Output the [x, y] coordinate of the center of the cell containing the given text.  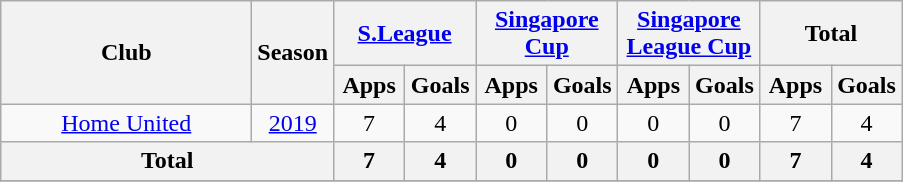
Singapore Cup [547, 34]
S.League [405, 34]
SingaporeLeague Cup [689, 34]
2019 [293, 123]
Season [293, 52]
Home United [126, 123]
Club [126, 52]
